Find where the given text appears and provide that cell's center as (x, y) coordinate. 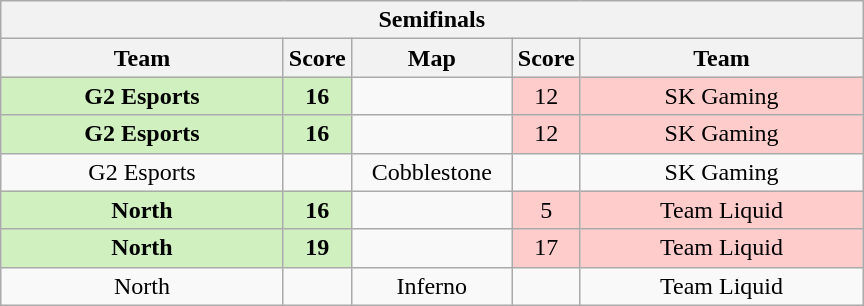
19 (317, 248)
5 (546, 210)
Semifinals (432, 20)
Map (432, 58)
Cobblestone (432, 172)
17 (546, 248)
Inferno (432, 286)
